Return [x, y] of the center of cell containing provided text 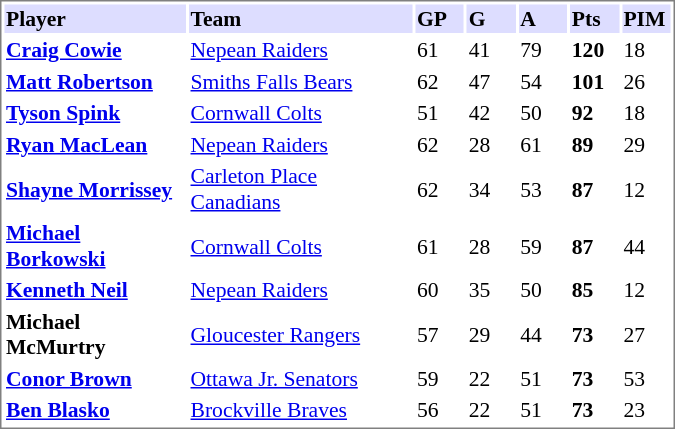
56 [440, 410]
57 [440, 335]
92 [594, 113]
54 [544, 82]
Carleton Place Canadians [301, 189]
47 [492, 82]
42 [492, 113]
Ottawa Jr. Senators [301, 378]
Pts [594, 18]
Ben Blasko [95, 410]
Gloucester Rangers [301, 335]
PIM [646, 18]
60 [440, 290]
Ryan MacLean [95, 144]
Brockville Braves [301, 410]
Smiths Falls Bears [301, 82]
120 [594, 50]
26 [646, 82]
Team [301, 18]
Tyson Spink [95, 113]
79 [544, 50]
Shayne Morrissey [95, 189]
Kenneth Neil [95, 290]
101 [594, 82]
85 [594, 290]
Matt Robertson [95, 82]
G [492, 18]
27 [646, 335]
Player [95, 18]
89 [594, 144]
Michael Borkowski [95, 246]
Craig Cowie [95, 50]
GP [440, 18]
41 [492, 50]
Michael McMurtry [95, 335]
34 [492, 189]
35 [492, 290]
A [544, 18]
23 [646, 410]
Conor Brown [95, 378]
